Detect which cell encompasses the target text, then output its (x, y) center coordinate. 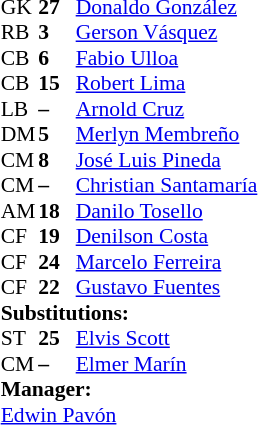
Arnold Cruz (167, 109)
19 (57, 237)
Manager: (130, 389)
Gerson Vásquez (167, 33)
8 (57, 160)
Fabio Ulloa (167, 58)
Gustavo Fuentes (167, 287)
24 (57, 262)
ST (20, 339)
José Luis Pineda (167, 160)
LB (20, 109)
15 (57, 83)
RB (20, 33)
Robert Lima (167, 83)
DM (20, 135)
Denilson Costa (167, 237)
18 (57, 211)
AM (20, 211)
Elmer Marín (167, 364)
Substitutions: (130, 313)
3 (57, 33)
25 (57, 339)
Christian Santamaría (167, 185)
Marcelo Ferreira (167, 262)
Danilo Tosello (167, 211)
22 (57, 287)
5 (57, 135)
Merlyn Membreño (167, 135)
Elvis Scott (167, 339)
6 (57, 58)
